Pinpoint the cell where the given text exists, returning its (X, Y) midpoint coordinate. 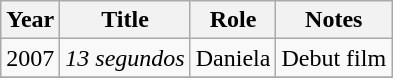
2007 (30, 58)
Role (233, 20)
Title (125, 20)
Debut film (334, 58)
Notes (334, 20)
Year (30, 20)
Daniela (233, 58)
13 segundos (125, 58)
